Detect which cell encompasses the target text, then output its [X, Y] center coordinate. 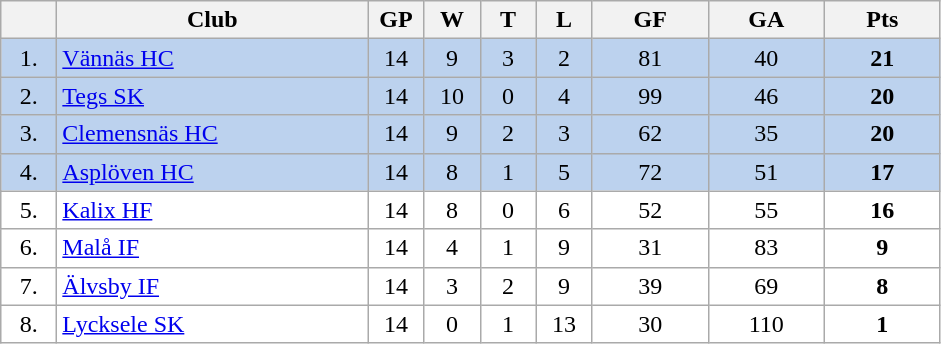
55 [766, 210]
T [508, 20]
72 [650, 172]
110 [766, 324]
GA [766, 20]
8. [29, 324]
Lycksele SK [212, 324]
2. [29, 96]
69 [766, 286]
GF [650, 20]
Club [212, 20]
99 [650, 96]
Tegs SK [212, 96]
52 [650, 210]
21 [882, 58]
5. [29, 210]
39 [650, 286]
L [564, 20]
46 [766, 96]
5 [564, 172]
40 [766, 58]
4. [29, 172]
Asplöven HC [212, 172]
6. [29, 248]
83 [766, 248]
1. [29, 58]
Kalix HF [212, 210]
81 [650, 58]
Malå IF [212, 248]
Vännäs HC [212, 58]
31 [650, 248]
Älvsby IF [212, 286]
7. [29, 286]
13 [564, 324]
Clemensnäs HC [212, 134]
17 [882, 172]
GP [396, 20]
35 [766, 134]
51 [766, 172]
W [452, 20]
10 [452, 96]
3. [29, 134]
6 [564, 210]
Pts [882, 20]
62 [650, 134]
30 [650, 324]
16 [882, 210]
